Scan for the cell matching the given text and deliver its [x, y] coordinate at center. 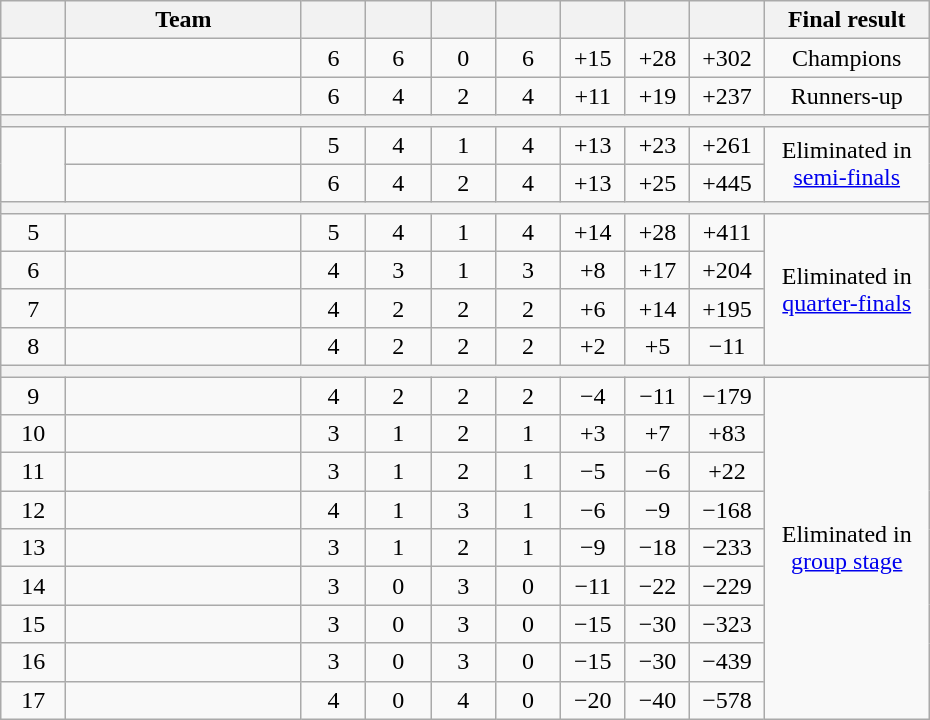
Eliminated in group stage [846, 548]
−323 [727, 624]
−439 [727, 662]
7 [34, 308]
−22 [658, 586]
+2 [592, 346]
−18 [658, 548]
15 [34, 624]
Champions [846, 58]
Eliminated in quarter-finals [846, 289]
−40 [658, 700]
+15 [592, 58]
+7 [658, 434]
12 [34, 510]
+204 [727, 270]
14 [34, 586]
−233 [727, 548]
+445 [727, 183]
+22 [727, 472]
+8 [592, 270]
9 [34, 395]
+19 [658, 96]
+195 [727, 308]
16 [34, 662]
+3 [592, 434]
11 [34, 472]
+83 [727, 434]
+23 [658, 145]
+5 [658, 346]
10 [34, 434]
+261 [727, 145]
+6 [592, 308]
+17 [658, 270]
+11 [592, 96]
+25 [658, 183]
Team [184, 20]
−4 [592, 395]
−5 [592, 472]
Final result [846, 20]
−179 [727, 395]
8 [34, 346]
−20 [592, 700]
−229 [727, 586]
−168 [727, 510]
+302 [727, 58]
Runners-up [846, 96]
13 [34, 548]
−578 [727, 700]
17 [34, 700]
Eliminated in semi-finals [846, 164]
+411 [727, 232]
+237 [727, 96]
